Capture the cell that displays the provided text and extract its (x, y) central coordinate. 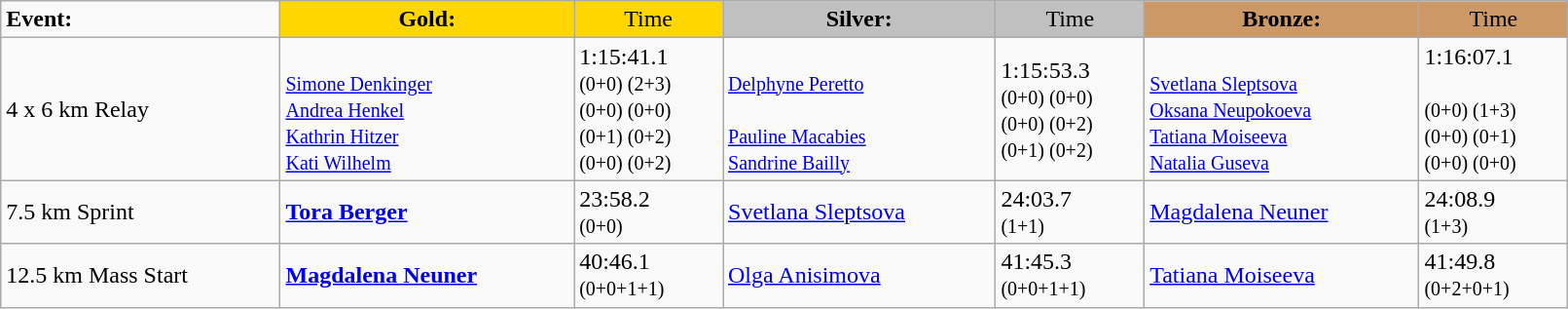
24:08.9(1+3) (1493, 212)
Silver: (858, 19)
41:45.3(0+0+1+1) (1071, 275)
23:58.2(0+0) (648, 212)
Gold: (427, 19)
Delphyne PerettoPauline MacabiesSandrine Bailly (858, 109)
Simone DenkingerAndrea HenkelKathrin HitzerKati Wilhelm (427, 109)
7.5 km Sprint (140, 212)
1:16:07.1(0+0) (1+3)(0+0) (0+1)(0+0) (0+0) (1493, 109)
12.5 km Mass Start (140, 275)
40:46.1(0+0+1+1) (648, 275)
1:15:53.3(0+0) (0+0)(0+0) (0+2)(0+1) (0+2) (1071, 109)
Tatiana Moiseeva (1282, 275)
Svetlana Sleptsova (858, 212)
Svetlana SleptsovaOksana NeupokoevaTatiana MoiseevaNatalia Guseva (1282, 109)
Event: (140, 19)
24:03.7(1+1) (1071, 212)
Bronze: (1282, 19)
41:49.8(0+2+0+1) (1493, 275)
Olga Anisimova (858, 275)
1:15:41.1(0+0) (2+3)(0+0) (0+0)(0+1) (0+2)(0+0) (0+2) (648, 109)
Tora Berger (427, 212)
4 x 6 km Relay (140, 109)
